Determine the [X, Y] coordinate at the center of the cell enclosing the given text.  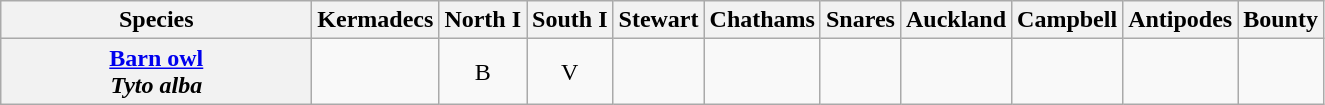
Stewart [658, 20]
Snares [860, 20]
Kermadecs [376, 20]
Antipodes [1180, 20]
Auckland [956, 20]
Species [156, 20]
B [483, 72]
South I [570, 20]
V [570, 72]
North I [483, 20]
Barn owlTyto alba [156, 72]
Bounty [1281, 20]
Chathams [762, 20]
Campbell [1068, 20]
